Extract the (x, y) coordinate from the center of the cell holding the provided text.  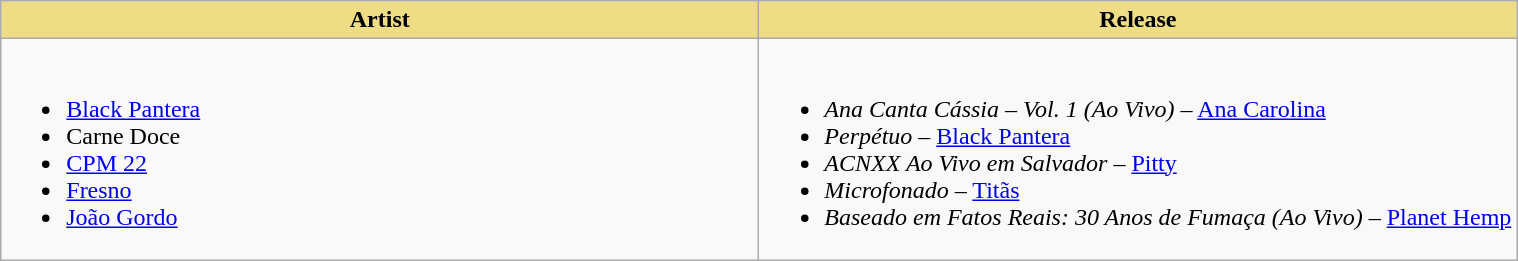
Artist (380, 20)
Release (1138, 20)
Black PanteraCarne DoceCPM 22FresnoJoão Gordo (380, 150)
